Find where the given text appears and provide that cell's center as [X, Y] coordinate. 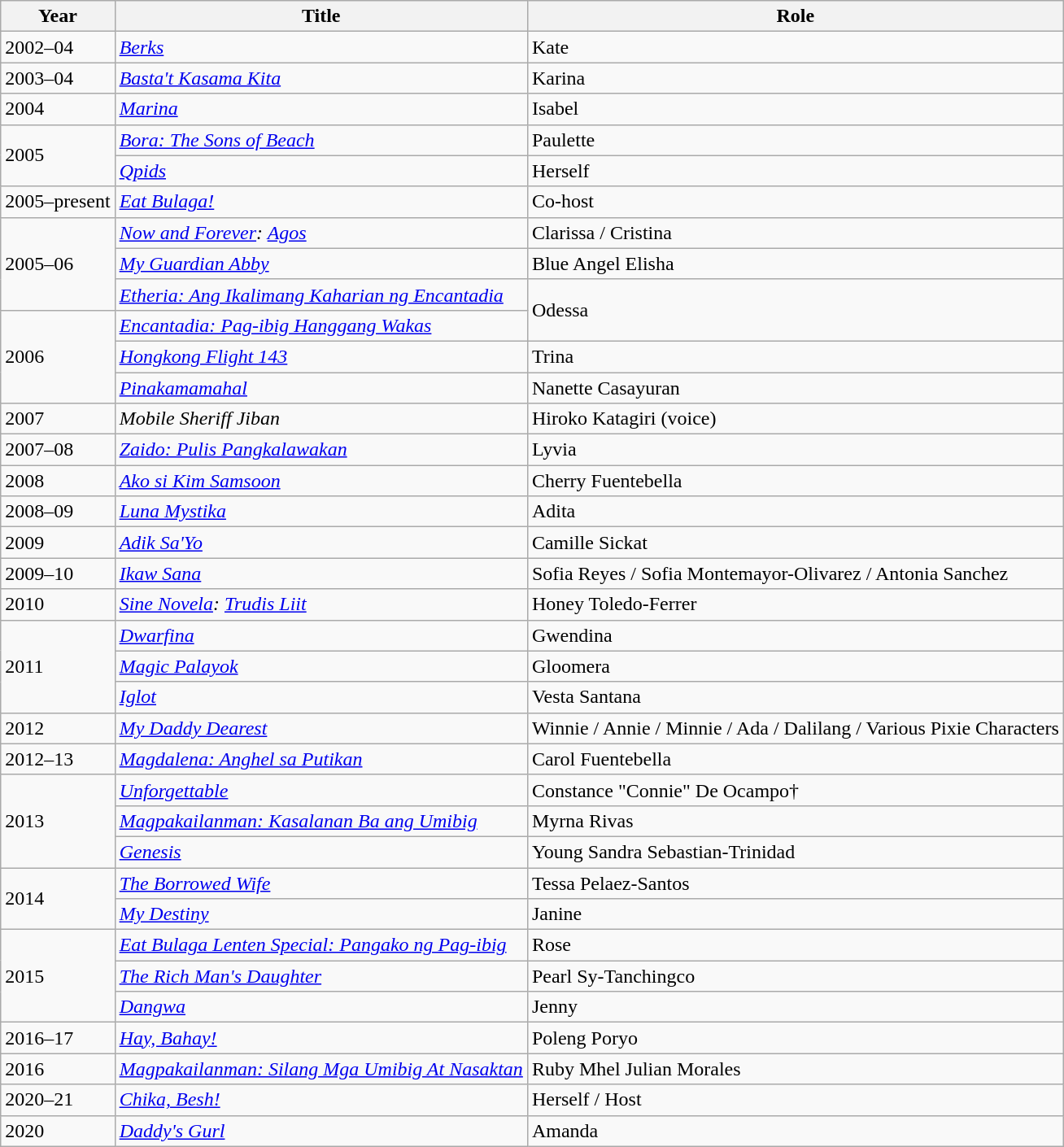
2009 [58, 543]
Zaido: Pulis Pangkalawakan [321, 450]
Tessa Pelaez-Santos [796, 883]
Herself [796, 171]
Ikaw Sana [321, 573]
Berks [321, 47]
The Borrowed Wife [321, 883]
My Guardian Abby [321, 264]
2008 [58, 481]
Dangwa [321, 1007]
My Daddy Dearest [321, 728]
Jenny [796, 1007]
2011 [58, 666]
Year [58, 16]
Now and Forever: Agos [321, 233]
2015 [58, 976]
Young Sandra Sebastian-Trinidad [796, 852]
Pearl Sy-Tanchingco [796, 976]
2005–present [58, 202]
Winnie / Annie / Minnie / Ada / Dalilang / Various Pixie Characters [796, 728]
Paulette [796, 140]
Pinakamamahal [321, 388]
Bora: The Sons of Beach [321, 140]
Kate [796, 47]
Hiroko Katagiri (voice) [796, 419]
Trina [796, 356]
Odessa [796, 310]
Amanda [796, 1131]
Qpids [321, 171]
Mobile Sheriff Jiban [321, 419]
Magpakailanman: Silang Mga Umibig At Nasaktan [321, 1069]
Gloomera [796, 666]
2009–10 [58, 573]
2012 [58, 728]
Magpakailanman: Kasalanan Ba ang Umibig [321, 821]
Magic Palayok [321, 666]
Janine [796, 914]
Hongkong Flight 143 [321, 356]
2020 [58, 1131]
2008–09 [58, 512]
2012–13 [58, 759]
Genesis [321, 852]
Rose [796, 945]
Lyvia [796, 450]
2007 [58, 419]
Iglot [321, 697]
Basta't Kasama Kita [321, 78]
Cherry Fuentebella [796, 481]
Unforgettable [321, 790]
2016 [58, 1069]
Blue Angel Elisha [796, 264]
Encantadia: Pag-ibig Hanggang Wakas [321, 325]
Marina [321, 109]
Role [796, 16]
Clarissa / Cristina [796, 233]
Carol Fuentebella [796, 759]
Vesta Santana [796, 697]
2004 [58, 109]
Herself / Host [796, 1100]
2006 [58, 356]
Ako si Kim Samsoon [321, 481]
Adik Sa'Yo [321, 543]
2016–17 [58, 1038]
Luna Mystika [321, 512]
Magdalena: Anghel sa Putikan [321, 759]
Nanette Casayuran [796, 388]
2005–06 [58, 264]
2003–04 [58, 78]
2020–21 [58, 1100]
2007–08 [58, 450]
Ruby Mhel Julian Morales [796, 1069]
Eat Bulaga! [321, 202]
2005 [58, 155]
Camille Sickat [796, 543]
Eat Bulaga Lenten Special: Pangako ng Pag-ibig [321, 945]
Gwendina [796, 635]
Karina [796, 78]
Chika, Besh! [321, 1100]
Myrna Rivas [796, 821]
Constance "Connie" De Ocampo† [796, 790]
Etheria: Ang Ikalimang Kaharian ng Encantadia [321, 294]
Dwarfina [321, 635]
2013 [58, 821]
Sofia Reyes / Sofia Montemayor-Olivarez / Antonia Sanchez [796, 573]
Daddy's Gurl [321, 1131]
Poleng Poryo [796, 1038]
Adita [796, 512]
Sine Novela: Trudis Liit [321, 604]
2002–04 [58, 47]
Isabel [796, 109]
My Destiny [321, 914]
Honey Toledo-Ferrer [796, 604]
Hay, Bahay! [321, 1038]
The Rich Man's Daughter [321, 976]
2014 [58, 898]
Co-host [796, 202]
2010 [58, 604]
Title [321, 16]
